Identify which cell holds the provided text, then report its [x, y] central coordinate. 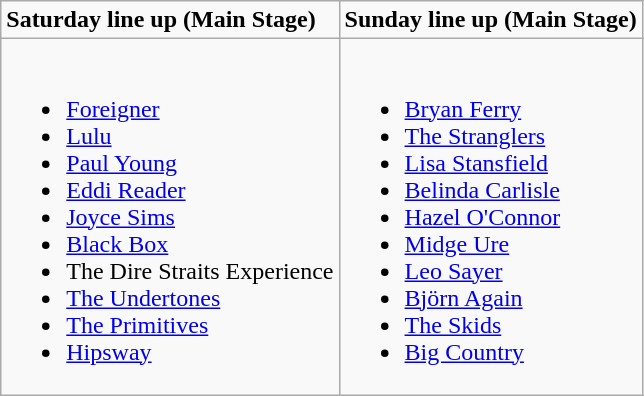
ForeignerLuluPaul YoungEddi ReaderJoyce SimsBlack BoxThe Dire Straits ExperienceThe UndertonesThe PrimitivesHipsway [170, 217]
Sunday line up (Main Stage) [490, 20]
Bryan FerryThe StranglersLisa StansfieldBelinda CarlisleHazel O'ConnorMidge UreLeo SayerBjörn AgainThe SkidsBig Country [490, 217]
Saturday line up (Main Stage) [170, 20]
